Provide the (X, Y) coordinate of the cell's center where the given text is located.  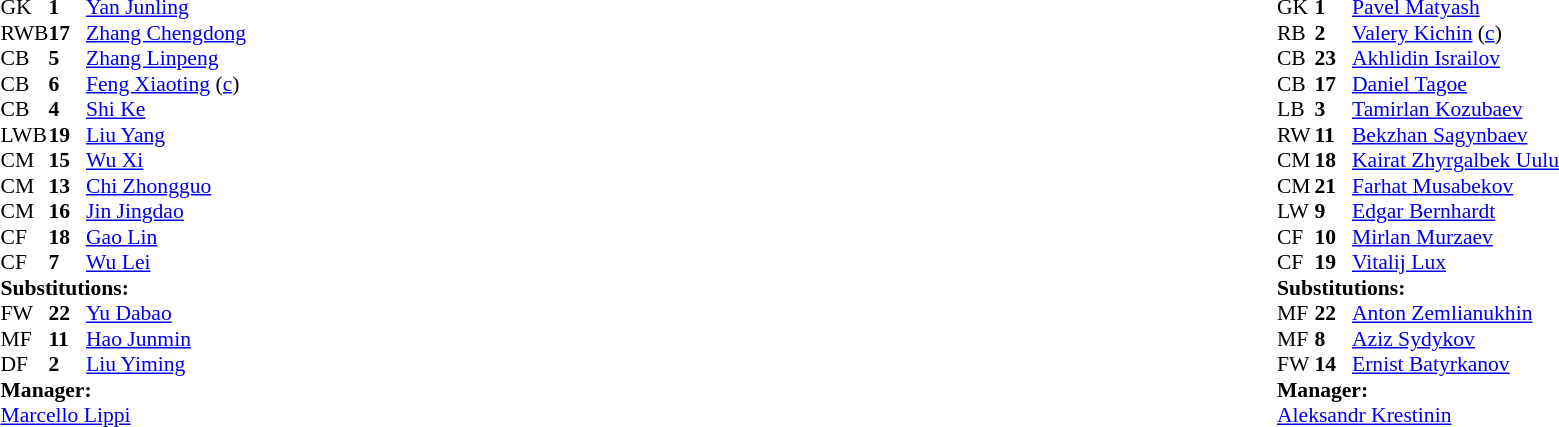
10 (1333, 237)
21 (1333, 186)
14 (1333, 365)
Edgar Bernhardt (1456, 211)
Ernist Batyrkanov (1456, 365)
Vitalij Lux (1456, 263)
Tamirlan Kozubaev (1456, 109)
Kairat Zhyrgalbek Uulu (1456, 161)
Aziz Sydykov (1456, 339)
9 (1333, 211)
RB (1296, 33)
Zhang Linpeng (166, 59)
Wu Xi (166, 161)
4 (67, 109)
Mirlan Murzaev (1456, 237)
3 (1333, 109)
8 (1333, 339)
Wu Lei (166, 263)
16 (67, 211)
Liu Yang (166, 135)
Valery Kichin (c) (1456, 33)
Yu Dabao (166, 313)
Gao Lin (166, 237)
Anton Zemlianukhin (1456, 313)
Shi Ke (166, 109)
Chi Zhongguo (166, 186)
5 (67, 59)
7 (67, 263)
Farhat Musabekov (1456, 186)
Hao Junmin (166, 339)
Liu Yiming (166, 365)
RW (1296, 135)
Akhlidin Israilov (1456, 59)
RWB (24, 33)
DF (24, 365)
Zhang Chengdong (166, 33)
13 (67, 186)
23 (1333, 59)
Daniel Tagoe (1456, 84)
6 (67, 84)
Bekzhan Sagynbaev (1456, 135)
Jin Jingdao (166, 211)
15 (67, 161)
Feng Xiaoting (c) (166, 84)
LB (1296, 109)
LW (1296, 211)
LWB (24, 135)
